Provide the [x, y] coordinate of the cell's center where the given text is located.  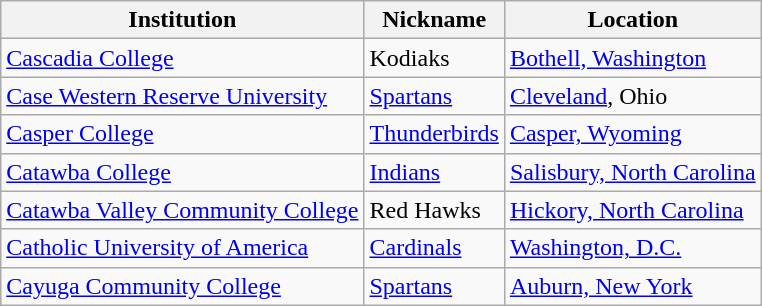
Cardinals [434, 248]
Washington, D.C. [632, 248]
Nickname [434, 20]
Hickory, North Carolina [632, 210]
Institution [182, 20]
Location [632, 20]
Cascadia College [182, 58]
Casper College [182, 134]
Cayuga Community College [182, 286]
Casper, Wyoming [632, 134]
Bothell, Washington [632, 58]
Catholic University of America [182, 248]
Case Western Reserve University [182, 96]
Cleveland, Ohio [632, 96]
Catawba Valley Community College [182, 210]
Salisbury, North Carolina [632, 172]
Red Hawks [434, 210]
Auburn, New York [632, 286]
Catawba College [182, 172]
Kodiaks [434, 58]
Thunderbirds [434, 134]
Indians [434, 172]
